For the text-containing cell, return its midpoint in (X, Y) coordinate format. 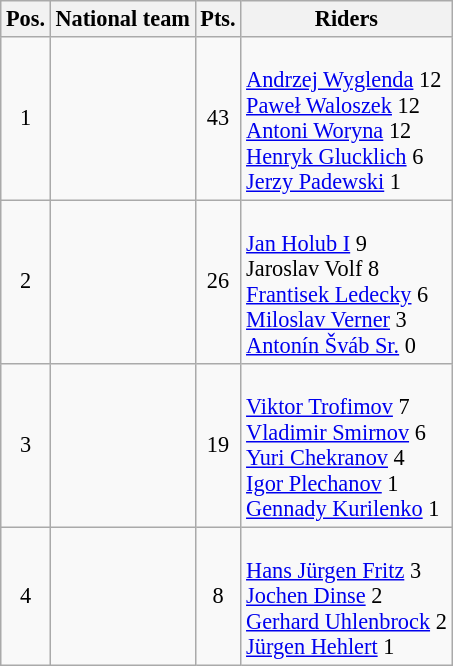
19 (218, 444)
4 (26, 596)
National team (122, 19)
Viktor Trofimov 7 Vladimir Smirnov 6 Yuri Chekranov 4 Igor Plechanov 1 Gennady Kurilenko 1 (346, 444)
Andrzej Wyglenda 12 Paweł Waloszek 12 Antoni Woryna 12 Henryk Glucklich 6 Jerzy Padewski 1 (346, 118)
3 (26, 444)
2 (26, 282)
43 (218, 118)
8 (218, 596)
Pts. (218, 19)
1 (26, 118)
26 (218, 282)
Pos. (26, 19)
Hans Jürgen Fritz 3 Jochen Dinse 2 Gerhard Uhlenbrock 2 Jürgen Hehlert 1 (346, 596)
Jan Holub I 9 Jaroslav Volf 8 Frantisek Ledecky 6 Miloslav Verner 3 Antonín Šváb Sr. 0 (346, 282)
Riders (346, 19)
